Search for the cell housing the specified text and yield its [X, Y] center coordinate. 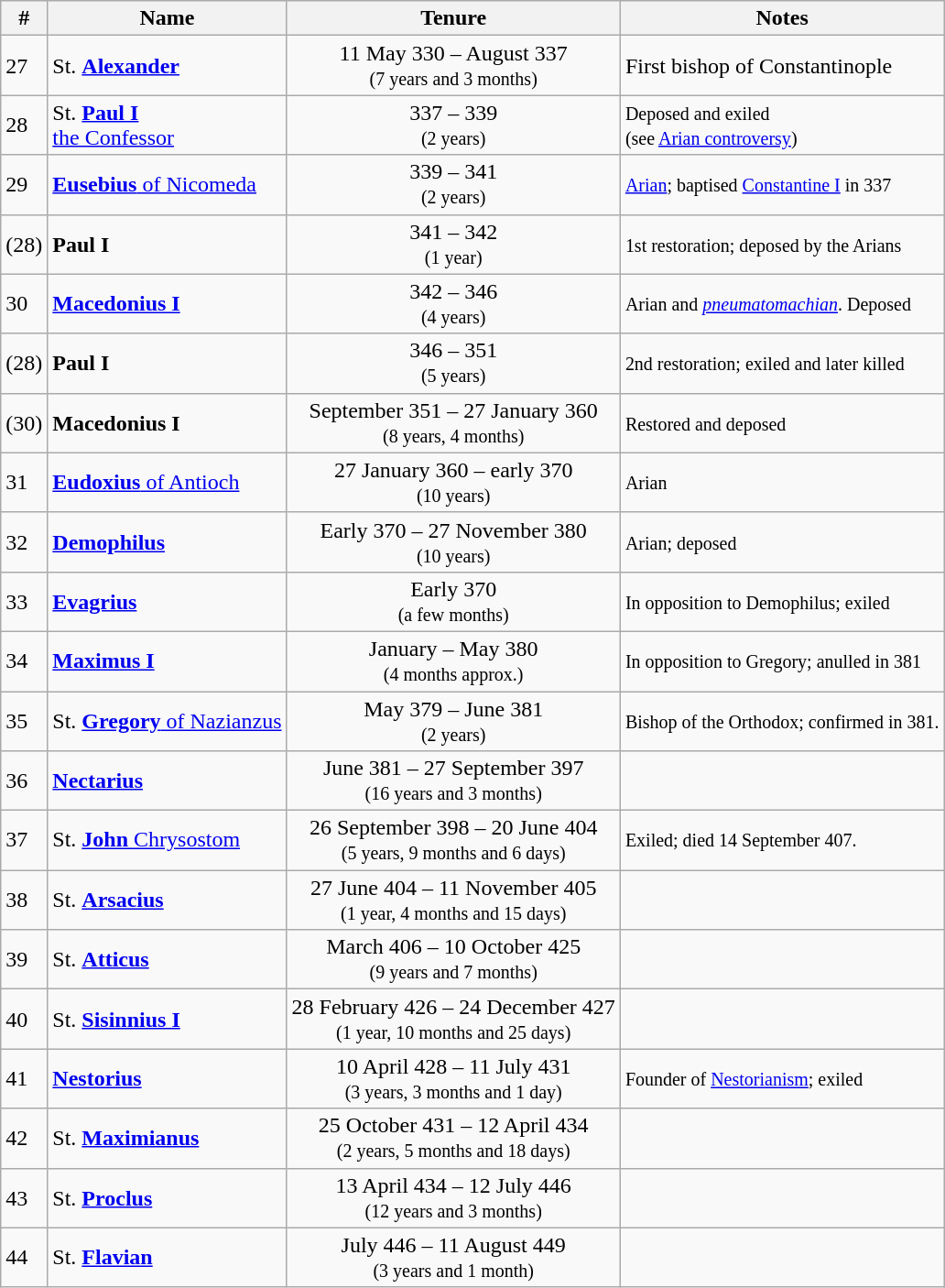
28 February 426 – 24 December 427(1 year, 10 months and 25 days) [453, 1019]
St. John Chrysostom [167, 841]
36 [24, 780]
Eudoxius of Antioch [167, 482]
33 [24, 601]
27 January 360 – early 370(10 years) [453, 482]
July 446 – 11 August 449(3 years and 1 month) [453, 1257]
Nestorius [167, 1079]
29 [24, 185]
42 [24, 1138]
Name [167, 18]
40 [24, 1019]
Arian; baptised Constantine I in 337 [782, 185]
Evagrius [167, 601]
January – May 380(4 months approx.) [453, 661]
Early 370(a few months) [453, 601]
St. Gregory of Nazianzus [167, 720]
44 [24, 1257]
Eusebius of Nicomeda [167, 185]
341 – 342(1 year) [453, 244]
27 June 404 – 11 November 405(1 year, 4 months and 15 days) [453, 900]
March 406 – 10 October 425(9 years and 7 months) [453, 960]
37 [24, 841]
St. Alexander [167, 66]
September 351 – 27 January 360(8 years, 4 months) [453, 423]
43 [24, 1198]
30 [24, 304]
346 – 351(5 years) [453, 363]
May 379 – June 381(2 years) [453, 720]
28 [24, 125]
St. Maximianus [167, 1138]
32 [24, 542]
25 October 431 – 12 April 434(2 years, 5 months and 18 days) [453, 1138]
Arian; deposed [782, 542]
337 – 339(2 years) [453, 125]
41 [24, 1079]
Exiled; died 14 September 407. [782, 841]
St. Paul Ithe Confessor [167, 125]
St. Proclus [167, 1198]
13 April 434 – 12 July 446(12 years and 3 months) [453, 1198]
Restored and deposed [782, 423]
Nectarius [167, 780]
38 [24, 900]
2nd restoration; exiled and later killed [782, 363]
Deposed and exiled(see Arian controversy) [782, 125]
(30) [24, 423]
St. Flavian [167, 1257]
1st restoration; deposed by the Arians [782, 244]
Arian and pneumatomachian. Deposed [782, 304]
In opposition to Gregory; anulled in 381 [782, 661]
39 [24, 960]
Tenure [453, 18]
Early 370 – 27 November 380(10 years) [453, 542]
26 September 398 – 20 June 404(5 years, 9 months and 6 days) [453, 841]
11 May 330 – August 337(7 years and 3 months) [453, 66]
Notes [782, 18]
St. Arsacius [167, 900]
10 April 428 – 11 July 431(3 years, 3 months and 1 day) [453, 1079]
31 [24, 482]
339 – 341(2 years) [453, 185]
Maximus I [167, 661]
St. Atticus [167, 960]
Arian [782, 482]
34 [24, 661]
Founder of Nestorianism; exiled [782, 1079]
35 [24, 720]
Demophilus [167, 542]
St. Sisinnius I [167, 1019]
# [24, 18]
Bishop of the Orthodox; confirmed in 381. [782, 720]
In opposition to Demophilus; exiled [782, 601]
First bishop of Constantinople [782, 66]
342 – 346(4 years) [453, 304]
27 [24, 66]
June 381 – 27 September 397(16 years and 3 months) [453, 780]
